Scan for the cell matching the given text and deliver its [x, y] coordinate at center. 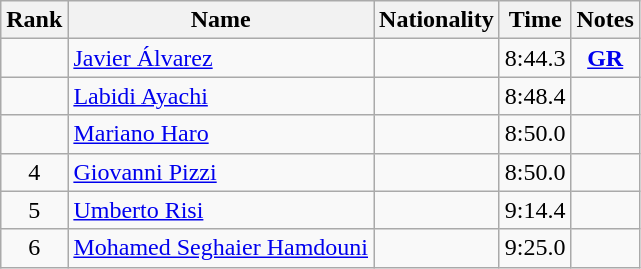
9:25.0 [535, 248]
4 [34, 172]
Rank [34, 20]
Mariano Haro [221, 134]
GR [605, 58]
8:48.4 [535, 96]
Name [221, 20]
Labidi Ayachi [221, 96]
9:14.4 [535, 210]
Umberto Risi [221, 210]
Time [535, 20]
Javier Álvarez [221, 58]
5 [34, 210]
Mohamed Seghaier Hamdouni [221, 248]
Nationality [437, 20]
Giovanni Pizzi [221, 172]
6 [34, 248]
Notes [605, 20]
8:44.3 [535, 58]
